Return the (x, y) coordinate for the center point of the cell that contains the specified text.  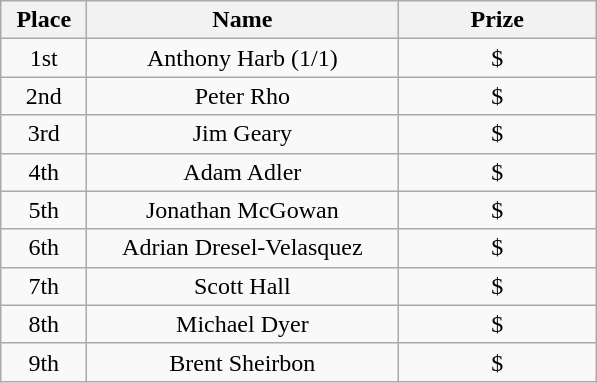
Place (44, 20)
3rd (44, 134)
6th (44, 248)
4th (44, 172)
1st (44, 58)
Brent Sheirbon (242, 362)
Jonathan McGowan (242, 210)
Adrian Dresel-Velasquez (242, 248)
Anthony Harb (1/1) (242, 58)
9th (44, 362)
2nd (44, 96)
Peter Rho (242, 96)
Jim Geary (242, 134)
Adam Adler (242, 172)
7th (44, 286)
Scott Hall (242, 286)
5th (44, 210)
Name (242, 20)
Prize (498, 20)
Michael Dyer (242, 324)
8th (44, 324)
